For the text-containing cell, return its midpoint in (x, y) coordinate format. 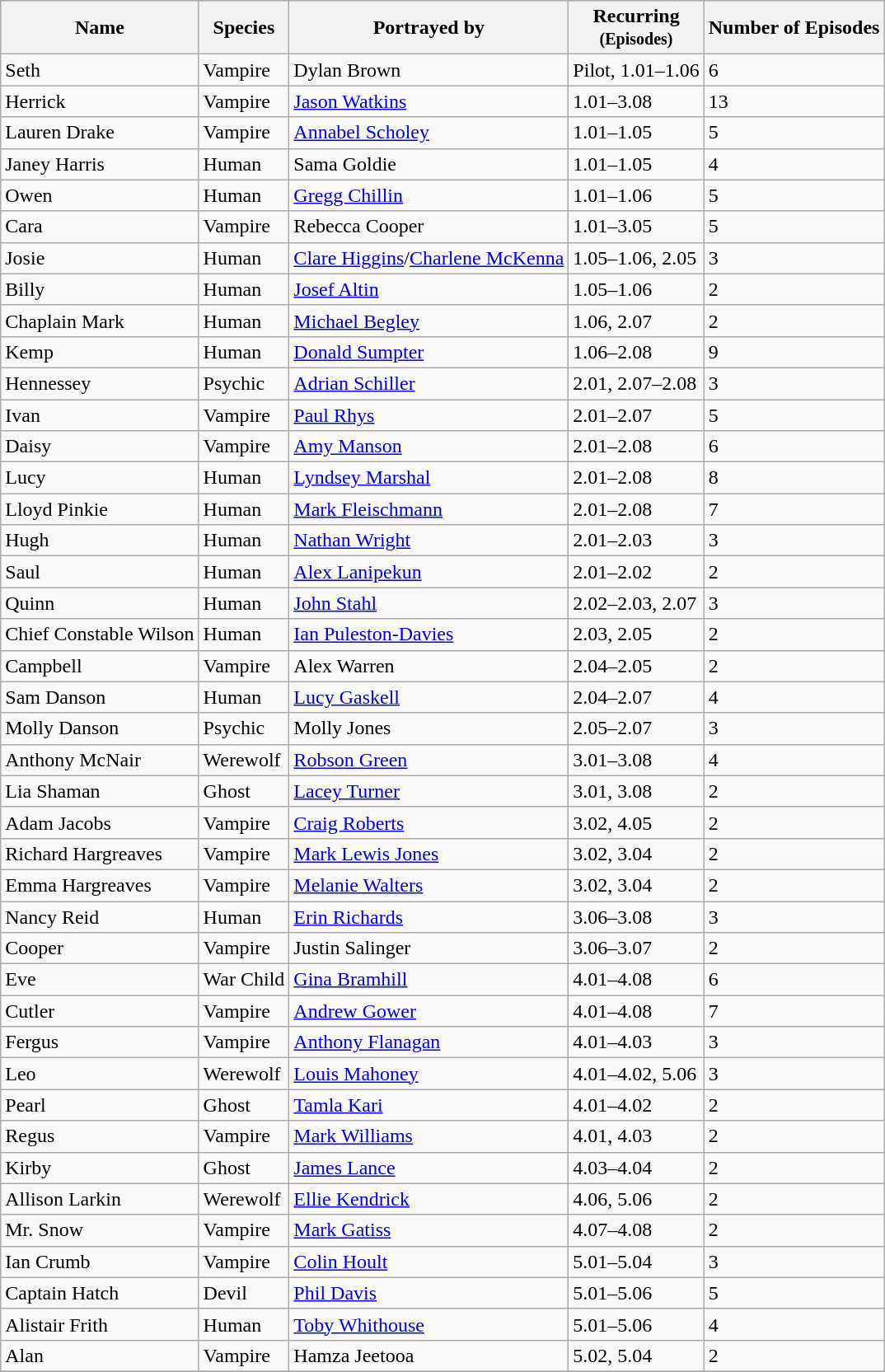
War Child (244, 980)
Dylan Brown (428, 70)
1.06, 2.07 (636, 321)
Erin Richards (428, 917)
4.01–4.03 (636, 1042)
Leo (100, 1074)
Chaplain Mark (100, 321)
2.01–2.02 (636, 572)
1.05–1.06, 2.05 (636, 258)
Quinn (100, 603)
John Stahl (428, 603)
Melanie Walters (428, 885)
Nathan Wright (428, 541)
Lloyd Pinkie (100, 509)
Josef Altin (428, 289)
Ian Crumb (100, 1262)
Sama Goldie (428, 164)
Alex Warren (428, 666)
Alistair Frith (100, 1324)
Sam Danson (100, 697)
2.05–2.07 (636, 728)
Ian Puleston-Davies (428, 634)
Adrian Schiller (428, 383)
3.01, 3.08 (636, 791)
Billy (100, 289)
2.01–2.07 (636, 414)
Paul Rhys (428, 414)
Ellie Kendrick (428, 1199)
4.01–4.02, 5.06 (636, 1074)
1.01–1.06 (636, 195)
3.01–3.08 (636, 760)
Toby Whithouse (428, 1324)
Colin Hoult (428, 1262)
Louis Mahoney (428, 1074)
Kirby (100, 1168)
Hamza Jeetooa (428, 1356)
13 (794, 101)
Richard Hargreaves (100, 854)
Eve (100, 980)
3.02, 4.05 (636, 822)
2.04–2.07 (636, 697)
Recurring(Episodes) (636, 28)
Tamla Kari (428, 1105)
James Lance (428, 1168)
4.01, 4.03 (636, 1136)
Amy Manson (428, 447)
2.01–2.03 (636, 541)
Lucy Gaskell (428, 697)
1.06–2.08 (636, 352)
Regus (100, 1136)
1.01–3.08 (636, 101)
Name (100, 28)
Daisy (100, 447)
3.06–3.07 (636, 948)
Robson Green (428, 760)
4.07–4.08 (636, 1230)
Pearl (100, 1105)
Phil Davis (428, 1293)
Chief Constable Wilson (100, 634)
Portrayed by (428, 28)
8 (794, 478)
4.01–4.02 (636, 1105)
Lacey Turner (428, 791)
Emma Hargreaves (100, 885)
4.06, 5.06 (636, 1199)
Rebecca Cooper (428, 227)
Nancy Reid (100, 917)
Mark Fleischmann (428, 509)
1.01–3.05 (636, 227)
Jason Watkins (428, 101)
Craig Roberts (428, 822)
2.04–2.05 (636, 666)
2.03, 2.05 (636, 634)
5.01–5.04 (636, 1262)
Cara (100, 227)
Saul (100, 572)
Mark Lewis Jones (428, 854)
Lia Shaman (100, 791)
4.03–4.04 (636, 1168)
Anthony Flanagan (428, 1042)
Andrew Gower (428, 1011)
Anthony McNair (100, 760)
Pilot, 1.01–1.06 (636, 70)
Alex Lanipekun (428, 572)
Lyndsey Marshal (428, 478)
9 (794, 352)
Josie (100, 258)
Captain Hatch (100, 1293)
Number of Episodes (794, 28)
Campbell (100, 666)
Donald Sumpter (428, 352)
Fergus (100, 1042)
1.05–1.06 (636, 289)
Janey Harris (100, 164)
Devil (244, 1293)
Molly Danson (100, 728)
Mark Gatiss (428, 1230)
Justin Salinger (428, 948)
Ivan (100, 414)
2.01, 2.07–2.08 (636, 383)
2.02–2.03, 2.07 (636, 603)
Owen (100, 195)
Molly Jones (428, 728)
Adam Jacobs (100, 822)
Species (244, 28)
Gina Bramhill (428, 980)
Hugh (100, 541)
Annabel Scholey (428, 133)
Seth (100, 70)
Hennessey (100, 383)
Clare Higgins/Charlene McKenna (428, 258)
3.06–3.08 (636, 917)
Cutler (100, 1011)
5.02, 5.04 (636, 1356)
Alan (100, 1356)
Mr. Snow (100, 1230)
Gregg Chillin (428, 195)
Michael Begley (428, 321)
Allison Larkin (100, 1199)
Mark Williams (428, 1136)
Lauren Drake (100, 133)
Cooper (100, 948)
Lucy (100, 478)
Herrick (100, 101)
Kemp (100, 352)
